Provide the [x, y] coordinate of the cell's center where the given text is located.  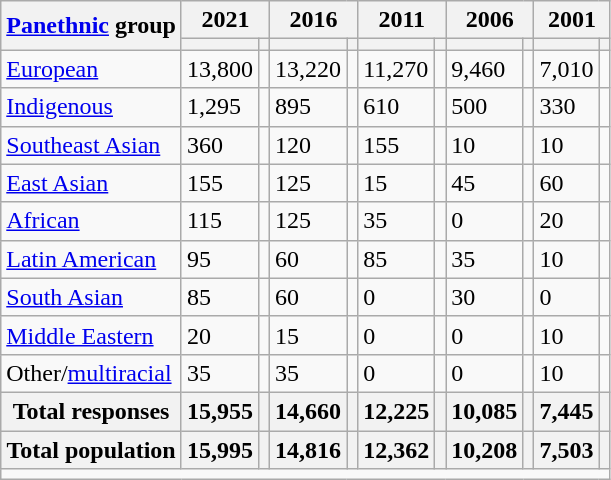
13,220 [308, 69]
7,445 [566, 411]
45 [484, 183]
120 [308, 145]
Southeast Asian [92, 145]
Latin American [92, 259]
500 [484, 107]
12,225 [396, 411]
1,295 [220, 107]
Other/multiracial [92, 373]
2011 [402, 20]
7,010 [566, 69]
2016 [314, 20]
2001 [572, 20]
13,800 [220, 69]
12,362 [396, 449]
14,660 [308, 411]
360 [220, 145]
2021 [225, 20]
South Asian [92, 297]
14,816 [308, 449]
East Asian [92, 183]
115 [220, 221]
2006 [490, 20]
European [92, 69]
10,208 [484, 449]
95 [220, 259]
7,503 [566, 449]
895 [308, 107]
15,995 [220, 449]
Middle Eastern [92, 335]
Panethnic group [92, 26]
Indigenous [92, 107]
Total population [92, 449]
Total responses [92, 411]
African [92, 221]
10,085 [484, 411]
15,955 [220, 411]
30 [484, 297]
11,270 [396, 69]
9,460 [484, 69]
330 [566, 107]
610 [396, 107]
